Locate the cell with the specified text and output its [x, y] center coordinate. 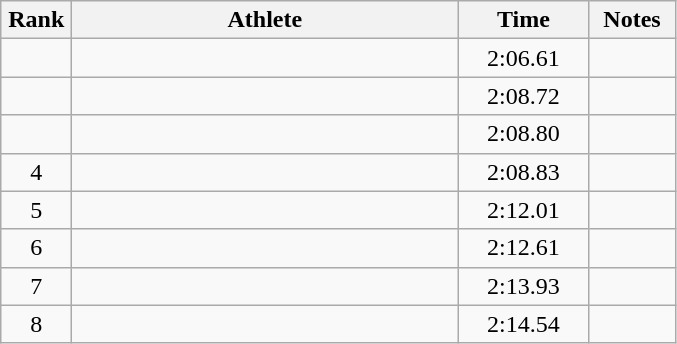
7 [36, 286]
2:08.83 [524, 172]
5 [36, 210]
4 [36, 172]
2:08.80 [524, 134]
Rank [36, 20]
2:12.01 [524, 210]
Time [524, 20]
6 [36, 248]
8 [36, 324]
2:08.72 [524, 96]
2:06.61 [524, 58]
2:14.54 [524, 324]
2:12.61 [524, 248]
Notes [632, 20]
2:13.93 [524, 286]
Athlete [265, 20]
